Identify which cell holds the provided text, then report its [X, Y] central coordinate. 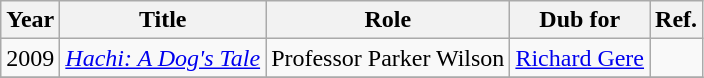
Title [163, 20]
Dub for [580, 20]
Hachi: A Dog's Tale [163, 58]
2009 [30, 58]
Role [388, 20]
Professor Parker Wilson [388, 58]
Richard Gere [580, 58]
Year [30, 20]
Ref. [676, 20]
